Return the (x, y) coordinate for the center point of the cell that contains the specified text.  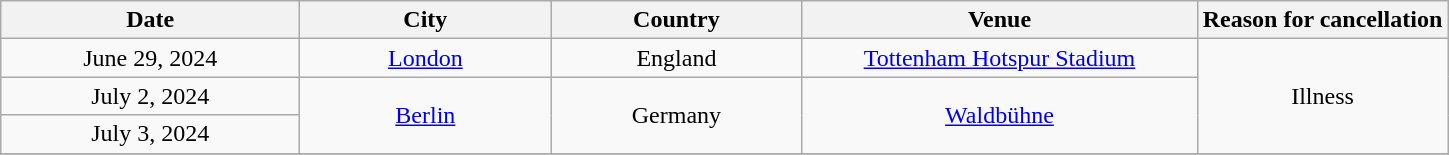
City (426, 20)
Berlin (426, 115)
London (426, 58)
June 29, 2024 (150, 58)
July 2, 2024 (150, 96)
Reason for cancellation (1322, 20)
England (676, 58)
Venue (1000, 20)
July 3, 2024 (150, 134)
Tottenham Hotspur Stadium (1000, 58)
Date (150, 20)
Country (676, 20)
Illness (1322, 96)
Waldbühne (1000, 115)
Germany (676, 115)
